Pinpoint the cell where the given text exists, returning its [X, Y] midpoint coordinate. 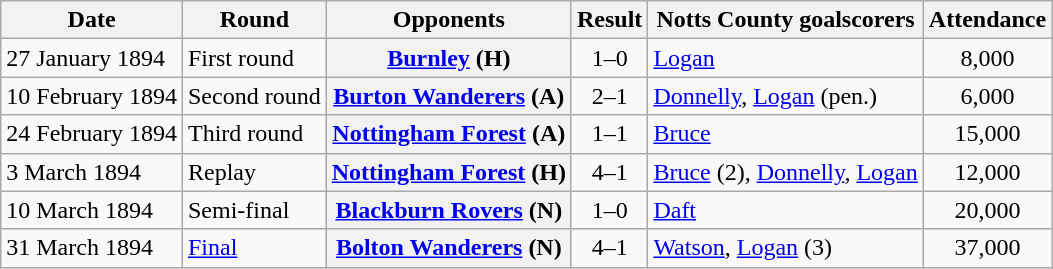
Bruce (2), Donnelly, Logan [786, 172]
Opponents [448, 20]
27 January 1894 [92, 58]
Nottingham Forest (H) [448, 172]
37,000 [987, 248]
Notts County goalscorers [786, 20]
31 March 1894 [92, 248]
8,000 [987, 58]
Burton Wanderers (A) [448, 96]
15,000 [987, 134]
Replay [254, 172]
Bruce [786, 134]
20,000 [987, 210]
Third round [254, 134]
Blackburn Rovers (N) [448, 210]
Second round [254, 96]
3 March 1894 [92, 172]
Burnley (H) [448, 58]
Logan [786, 58]
Bolton Wanderers (N) [448, 248]
Attendance [987, 20]
First round [254, 58]
Result [609, 20]
Semi-final [254, 210]
Daft [786, 210]
10 February 1894 [92, 96]
10 March 1894 [92, 210]
Final [254, 248]
1–1 [609, 134]
24 February 1894 [92, 134]
Nottingham Forest (A) [448, 134]
Watson, Logan (3) [786, 248]
6,000 [987, 96]
12,000 [987, 172]
Round [254, 20]
2–1 [609, 96]
Date [92, 20]
Donnelly, Logan (pen.) [786, 96]
